Provide the (X, Y) coordinate of the cell's center where the given text is located.  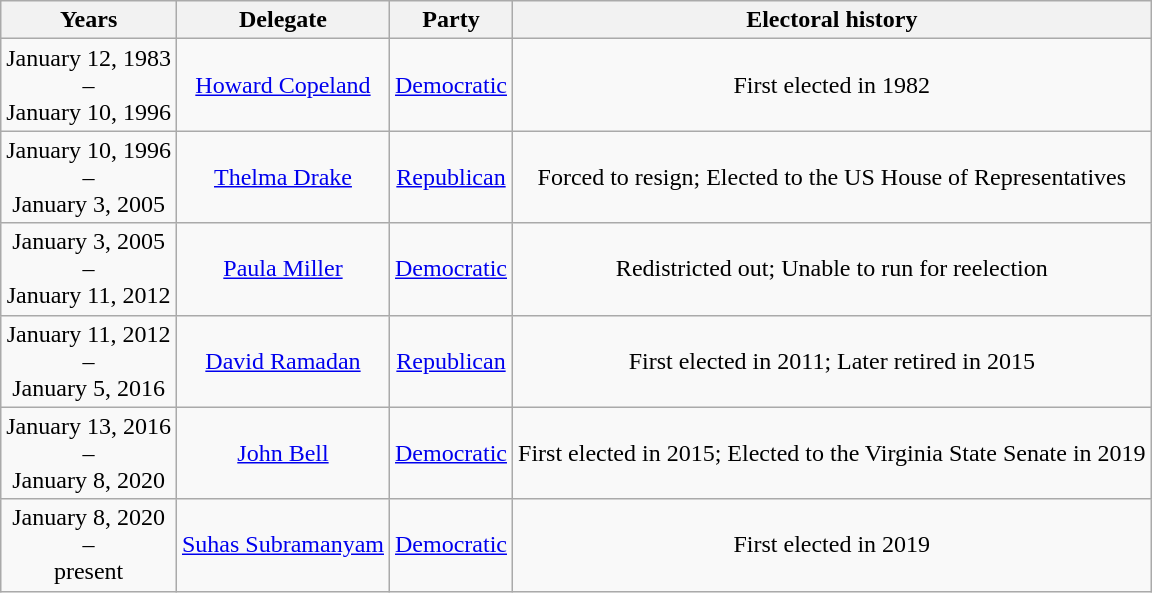
January 12, 1983–January 10, 1996 (89, 85)
Suhas Subramanyam (282, 545)
David Ramadan (282, 361)
First elected in 2019 (832, 545)
January 10, 1996–January 3, 2005 (89, 177)
John Bell (282, 453)
Thelma Drake (282, 177)
First elected in 2015; Elected to the Virginia State Senate in 2019 (832, 453)
First elected in 2011; Later retired in 2015 (832, 361)
Party (452, 20)
Redistricted out; Unable to run for reelection (832, 269)
January 3, 2005–January 11, 2012 (89, 269)
Electoral history (832, 20)
First elected in 1982 (832, 85)
January 13, 2016–January 8, 2020 (89, 453)
January 8, 2020–present (89, 545)
Delegate (282, 20)
Paula Miller (282, 269)
Forced to resign; Elected to the US House of Representatives (832, 177)
Howard Copeland (282, 85)
Years (89, 20)
January 11, 2012–January 5, 2016 (89, 361)
